Return [X, Y] of the center of cell containing provided text 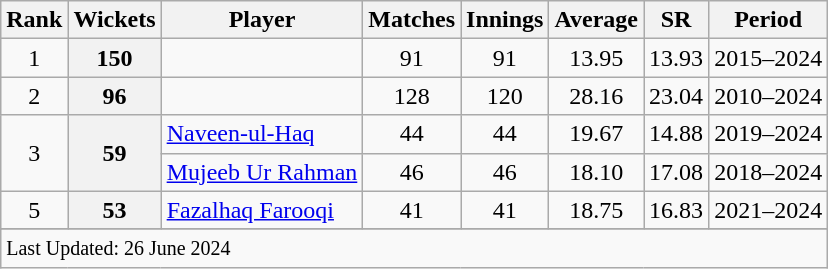
Average [596, 20]
2 [34, 96]
18.10 [596, 172]
Period [768, 20]
59 [114, 153]
120 [505, 96]
2018–2024 [768, 172]
96 [114, 96]
17.08 [676, 172]
2021–2024 [768, 210]
28.16 [596, 96]
150 [114, 58]
53 [114, 210]
14.88 [676, 134]
Naveen-ul-Haq [262, 134]
3 [34, 153]
Last Updated: 26 June 2024 [414, 248]
Player [262, 20]
Fazalhaq Farooqi [262, 210]
5 [34, 210]
Rank [34, 20]
Mujeeb Ur Rahman [262, 172]
Matches [412, 20]
128 [412, 96]
18.75 [596, 210]
13.95 [596, 58]
13.93 [676, 58]
23.04 [676, 96]
2015–2024 [768, 58]
1 [34, 58]
16.83 [676, 210]
2010–2024 [768, 96]
19.67 [596, 134]
SR [676, 20]
Innings [505, 20]
2019–2024 [768, 134]
Wickets [114, 20]
